Search for the cell housing the specified text and yield its [x, y] center coordinate. 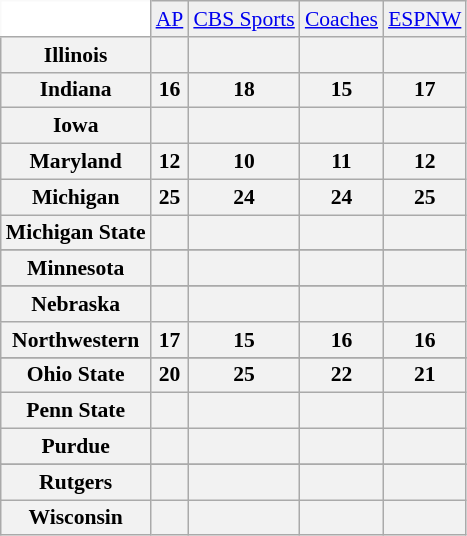
Michigan State [76, 233]
22 [342, 375]
Michigan [76, 197]
Wisconsin [76, 518]
Maryland [76, 162]
CBS Sports [244, 19]
20 [170, 375]
Ohio State [76, 375]
Northwestern [76, 340]
Minnesota [76, 269]
Penn State [76, 411]
21 [424, 375]
10 [244, 162]
Purdue [76, 447]
Nebraska [76, 304]
18 [244, 90]
Rutgers [76, 482]
ESPNW [424, 19]
Indiana [76, 90]
AP [170, 19]
11 [342, 162]
Iowa [76, 126]
Coaches [342, 19]
Illinois [76, 55]
